From the cell containing the given text, extract its center point as [X, Y] coordinate. 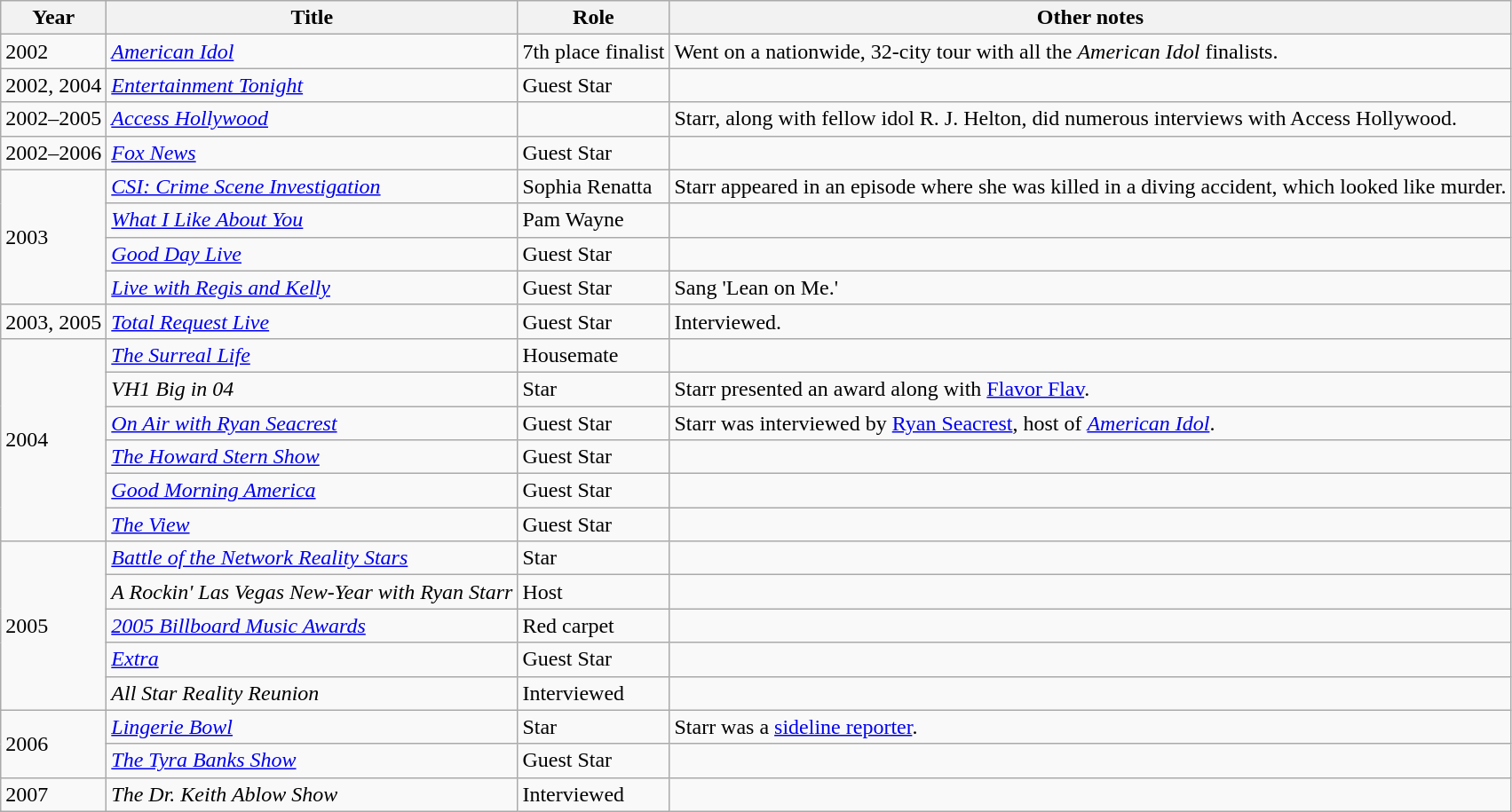
Battle of the Network Reality Stars [313, 558]
The Dr. Keith Ablow Show [313, 794]
2003 [53, 237]
On Air with Ryan Seacrest [313, 423]
American Idol [313, 51]
Red carpet [593, 626]
2002–2005 [53, 119]
Went on a nationwide, 32-city tour with all the American Idol finalists. [1090, 51]
Title [313, 18]
Lingerie Bowl [313, 727]
CSI: Crime Scene Investigation [313, 186]
The View [313, 524]
2006 [53, 744]
Starr was interviewed by Ryan Seacrest, host of American Idol. [1090, 423]
What I Like About You [313, 220]
2002–2006 [53, 153]
Entertainment Tonight [313, 85]
2007 [53, 794]
Other notes [1090, 18]
Housemate [593, 355]
Access Hollywood [313, 119]
7th place finalist [593, 51]
Role [593, 18]
Starr presented an award along with Flavor Flav. [1090, 389]
Live with Regis and Kelly [313, 288]
Extra [313, 659]
Pam Wayne [593, 220]
Total Request Live [313, 321]
Good Day Live [313, 254]
A Rockin' Las Vegas New-Year with Ryan Starr [313, 592]
Sophia Renatta [593, 186]
Year [53, 18]
Starr was a sideline reporter. [1090, 727]
Fox News [313, 153]
Interviewed. [1090, 321]
VH1 Big in 04 [313, 389]
2003, 2005 [53, 321]
Host [593, 592]
The Surreal Life [313, 355]
All Star Reality Reunion [313, 693]
2002 [53, 51]
2005 [53, 626]
Good Morning America [313, 491]
2002, 2004 [53, 85]
Starr, along with fellow idol R. J. Helton, did numerous interviews with Access Hollywood. [1090, 119]
Starr appeared in an episode where she was killed in a diving accident, which looked like murder. [1090, 186]
The Tyra Banks Show [313, 761]
2005 Billboard Music Awards [313, 626]
The Howard Stern Show [313, 457]
Sang 'Lean on Me.' [1090, 288]
2004 [53, 439]
